Search for the cell housing the specified text and yield its (X, Y) center coordinate. 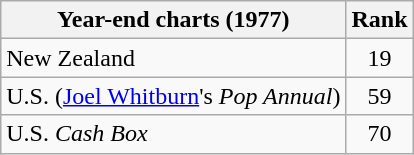
U.S. Cash Box (174, 134)
70 (380, 134)
New Zealand (174, 58)
Rank (380, 20)
59 (380, 96)
19 (380, 58)
Year-end charts (1977) (174, 20)
U.S. (Joel Whitburn's Pop Annual) (174, 96)
